Find where the given text appears and provide that cell's center as [X, Y] coordinate. 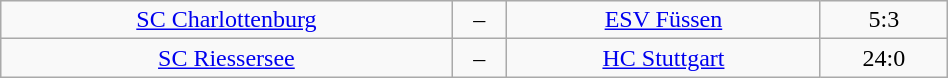
HC Stuttgart [663, 58]
24:0 [884, 58]
SC Charlottenburg [226, 20]
5:3 [884, 20]
ESV Füssen [663, 20]
SC Riessersee [226, 58]
